Identify which cell holds the provided text, then report its (X, Y) central coordinate. 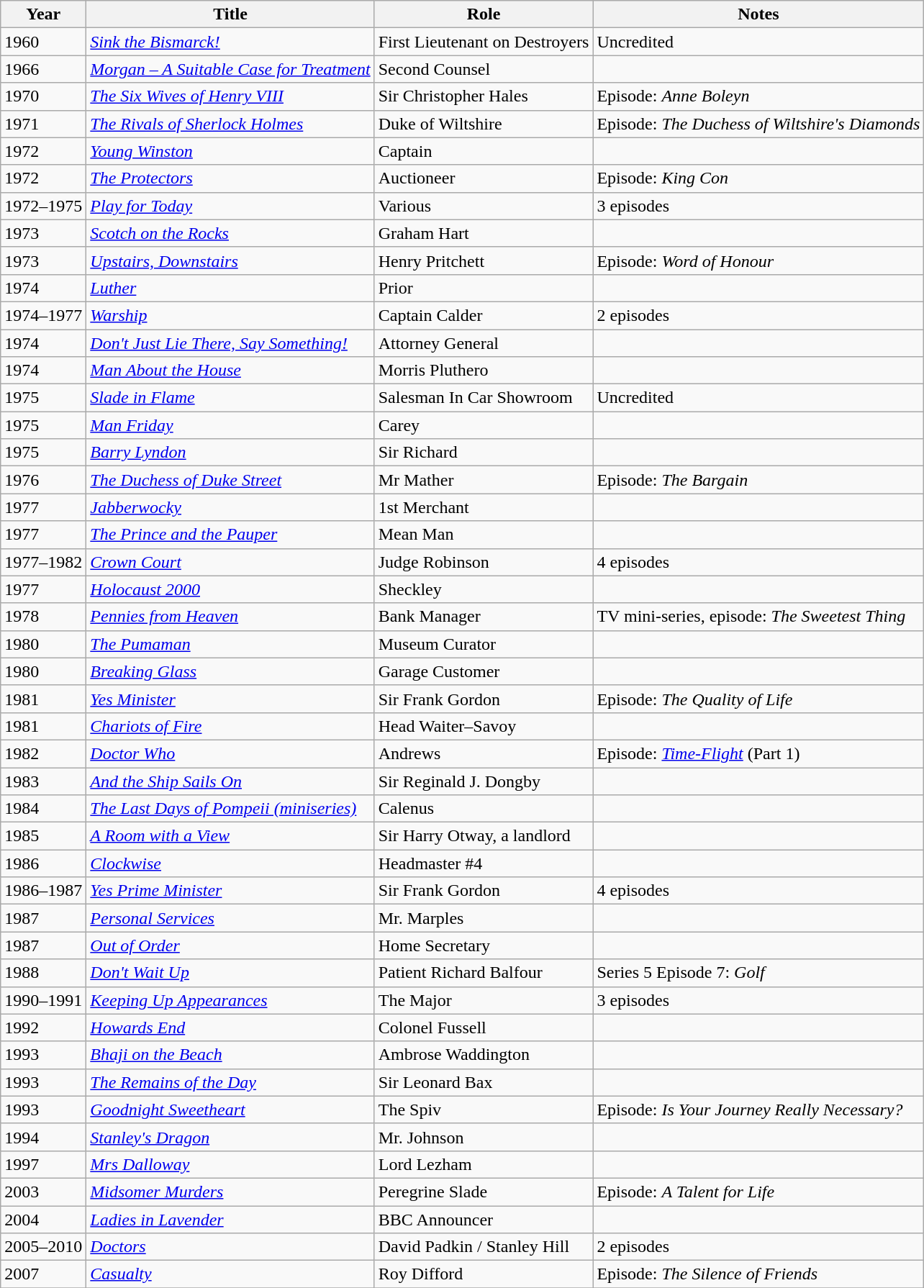
The Pumaman (230, 644)
1986 (43, 863)
Episode: A Talent for Life (758, 1192)
Museum Curator (484, 644)
Young Winston (230, 151)
Yes Prime Minister (230, 891)
Out of Order (230, 945)
Garage Customer (484, 671)
Peregrine Slade (484, 1192)
Crown Court (230, 562)
Episode: The Quality of Life (758, 699)
1986–1987 (43, 891)
Colonel Fussell (484, 1028)
Captain (484, 151)
Episode: The Duchess of Wiltshire's Diamonds (758, 124)
Bank Manager (484, 617)
1982 (43, 753)
1974–1977 (43, 315)
Luther (230, 288)
1990–1991 (43, 1000)
Morgan – A Suitable Case for Treatment (230, 69)
Lord Lezham (484, 1164)
1983 (43, 781)
The Last Days of Pompeii (miniseries) (230, 809)
Mr. Johnson (484, 1137)
Upstairs, Downstairs (230, 260)
Breaking Glass (230, 671)
Duke of Wiltshire (484, 124)
Ladies in Lavender (230, 1220)
Bhaji on the Beach (230, 1055)
Patient Richard Balfour (484, 973)
Episode: Is Your Journey Really Necessary? (758, 1110)
Attorney General (484, 343)
Man About the House (230, 371)
Judge Robinson (484, 562)
Graham Hart (484, 233)
Sir Harry Otway, a landlord (484, 836)
Don't Just Lie There, Say Something! (230, 343)
Second Counsel (484, 69)
1988 (43, 973)
Salesman In Car Showroom (484, 398)
TV mini-series, episode: The Sweetest Thing (758, 617)
2005–2010 (43, 1247)
1960 (43, 42)
2003 (43, 1192)
A Room with a View (230, 836)
1985 (43, 836)
Mean Man (484, 535)
Slade in Flame (230, 398)
Sir Reginald J. Dongby (484, 781)
And the Ship Sails On (230, 781)
Casualty (230, 1274)
Doctors (230, 1247)
Mr Mather (484, 480)
Various (484, 206)
Stanley's Dragon (230, 1137)
Goodnight Sweetheart (230, 1110)
Warship (230, 315)
Calenus (484, 809)
BBC Announcer (484, 1220)
Jabberwocky (230, 507)
Pennies from Heaven (230, 617)
The Major (484, 1000)
1984 (43, 809)
Episode: The Bargain (758, 480)
Home Secretary (484, 945)
1976 (43, 480)
1st Merchant (484, 507)
Keeping Up Appearances (230, 1000)
Episode: King Con (758, 178)
Roy Difford (484, 1274)
The Six Wives of Henry VIII (230, 96)
Captain Calder (484, 315)
1997 (43, 1164)
Man Friday (230, 425)
The Remains of the Day (230, 1082)
Episode: Anne Boleyn (758, 96)
Auctioneer (484, 178)
1971 (43, 124)
Episode: Time-Flight (Part 1) (758, 753)
Mr. Marples (484, 918)
Ambrose Waddington (484, 1055)
Yes Minister (230, 699)
Prior (484, 288)
Sheckley (484, 589)
Sir Richard (484, 453)
The Spiv (484, 1110)
Doctor Who (230, 753)
1972–1975 (43, 206)
First Lieutenant on Destroyers (484, 42)
1977–1982 (43, 562)
Sir Leonard Bax (484, 1082)
David Padkin / Stanley Hill (484, 1247)
Andrews (484, 753)
1966 (43, 69)
Head Waiter–Savoy (484, 726)
Role (484, 14)
Chariots of Fire (230, 726)
Episode: Word of Honour (758, 260)
Henry Pritchett (484, 260)
1978 (43, 617)
Mrs Dalloway (230, 1164)
Scotch on the Rocks (230, 233)
The Protectors (230, 178)
Sir Christopher Hales (484, 96)
Barry Lyndon (230, 453)
2004 (43, 1220)
Play for Today (230, 206)
The Rivals of Sherlock Holmes (230, 124)
Howards End (230, 1028)
1992 (43, 1028)
Carey (484, 425)
2007 (43, 1274)
Don't Wait Up (230, 973)
Clockwise (230, 863)
1970 (43, 96)
The Prince and the Pauper (230, 535)
Personal Services (230, 918)
The Duchess of Duke Street (230, 480)
Notes (758, 14)
Midsomer Murders (230, 1192)
Morris Pluthero (484, 371)
Year (43, 14)
Episode: The Silence of Friends (758, 1274)
Series 5 Episode 7: Golf (758, 973)
Title (230, 14)
Sink the Bismarck! (230, 42)
Holocaust 2000 (230, 589)
1994 (43, 1137)
Headmaster #4 (484, 863)
